Return the (X, Y) coordinate for the center point of the cell that contains the specified text.  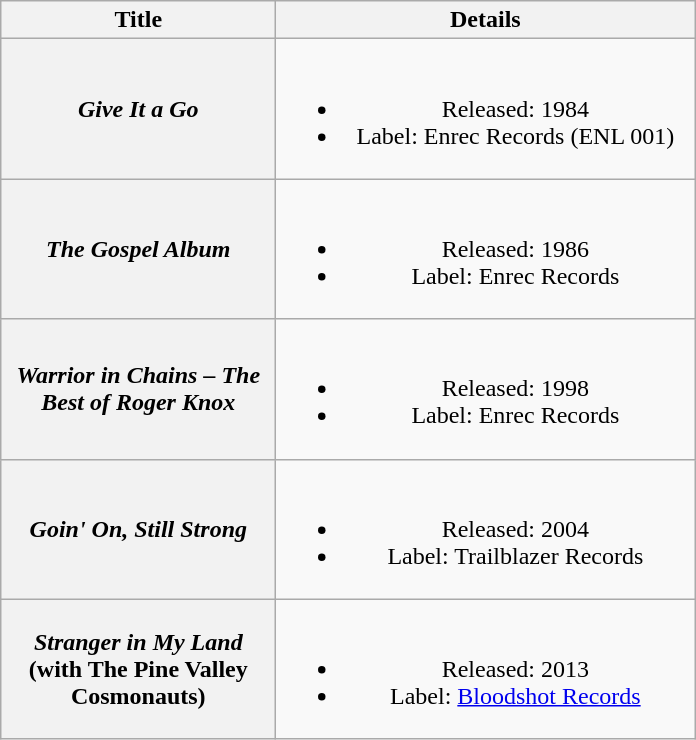
Released: 1986Label: Enrec Records (486, 249)
Goin' On, Still Strong (138, 529)
Released: 1984Label: Enrec Records (ENL 001) (486, 109)
Released: 2004Label: Trailblazer Records (486, 529)
Released: 2013Label: Bloodshot Records (486, 669)
The Gospel Album (138, 249)
Give It a Go (138, 109)
Stranger in My Land (with The Pine Valley Cosmonauts) (138, 669)
Released: 1998Label: Enrec Records (486, 389)
Details (486, 20)
Warrior in Chains – The Best of Roger Knox (138, 389)
Title (138, 20)
